From the cell containing the given text, extract its center point as (X, Y) coordinate. 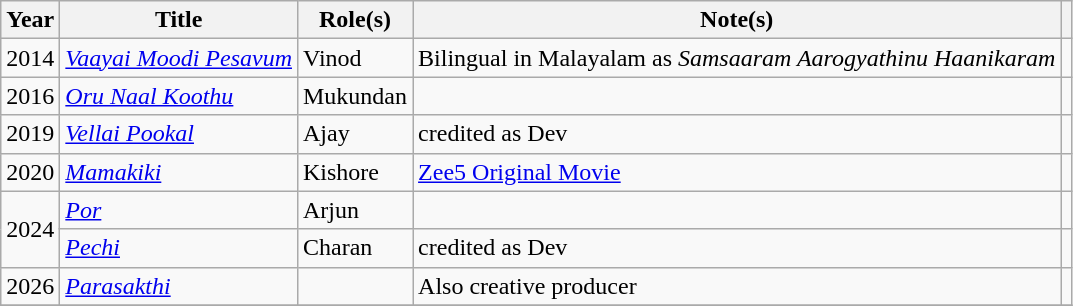
Year (30, 20)
Oru Naal Koothu (179, 96)
Vinod (354, 58)
2026 (30, 286)
Por (179, 210)
Role(s) (354, 20)
Also creative producer (737, 286)
2016 (30, 96)
Parasakthi (179, 286)
Zee5 Original Movie (737, 172)
2024 (30, 229)
Note(s) (737, 20)
Mamakiki (179, 172)
Pechi (179, 248)
Ajay (354, 134)
Vaayai Moodi Pesavum (179, 58)
2019 (30, 134)
2014 (30, 58)
Kishore (354, 172)
Title (179, 20)
Charan (354, 248)
Arjun (354, 210)
Bilingual in Malayalam as Samsaaram Aarogyathinu Haanikaram (737, 58)
Mukundan (354, 96)
Vellai Pookal (179, 134)
2020 (30, 172)
